Return the (X, Y) coordinate for the center point of the cell that contains the specified text.  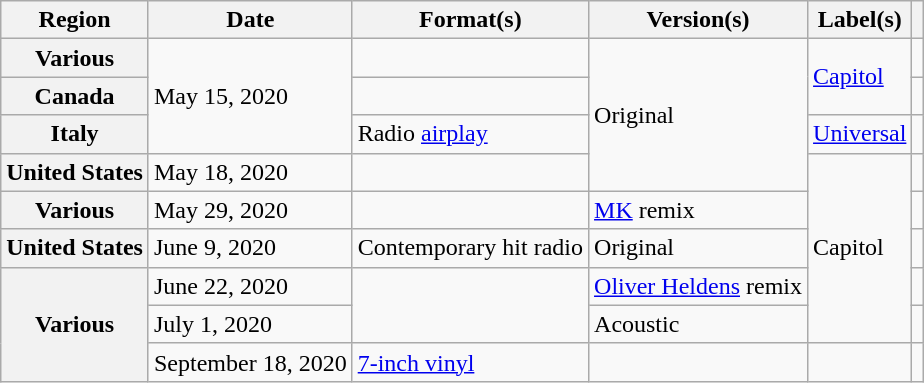
Contemporary hit radio (470, 248)
July 1, 2020 (250, 324)
Region (75, 20)
June 22, 2020 (250, 286)
Format(s) (470, 20)
Acoustic (698, 324)
Radio airplay (470, 134)
Universal (860, 134)
May 18, 2020 (250, 172)
MK remix (698, 210)
Label(s) (860, 20)
Italy (75, 134)
June 9, 2020 (250, 248)
September 18, 2020 (250, 362)
Oliver Heldens remix (698, 286)
May 15, 2020 (250, 96)
Date (250, 20)
May 29, 2020 (250, 210)
7-inch vinyl (470, 362)
Canada (75, 96)
Version(s) (698, 20)
